Output the [X, Y] coordinate of the center of the cell containing the given text.  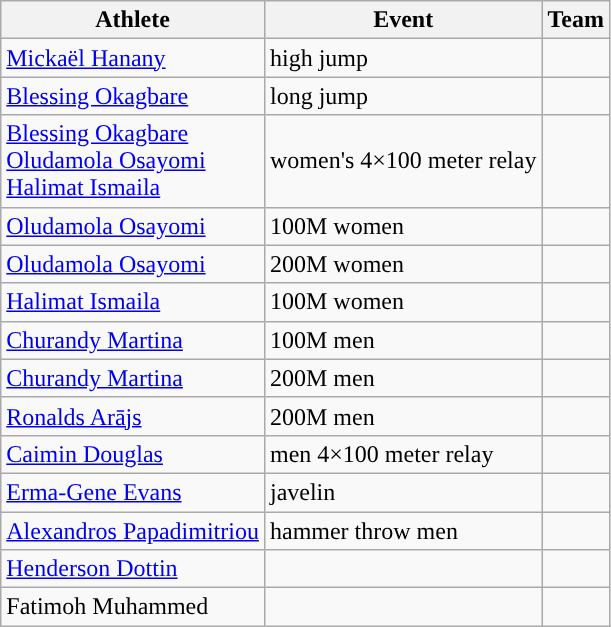
Alexandros Papadimitriou [133, 531]
Athlete [133, 20]
Fatimoh Muhammed [133, 607]
women's 4×100 meter relay [403, 161]
hammer throw men [403, 531]
javelin [403, 492]
men 4×100 meter relay [403, 454]
Henderson Dottin [133, 569]
Halimat Ismaila [133, 302]
long jump [403, 96]
200M women [403, 264]
Event [403, 20]
Blessing OkagbareOludamola OsayomiHalimat Ismaila [133, 161]
Team [576, 20]
high jump [403, 58]
Blessing Okagbare [133, 96]
100M men [403, 340]
Erma-Gene Evans [133, 492]
Caimin Douglas [133, 454]
Ronalds Arājs [133, 416]
Mickaël Hanany [133, 58]
